Determine the (x, y) coordinate at the center of the cell enclosing the given text.  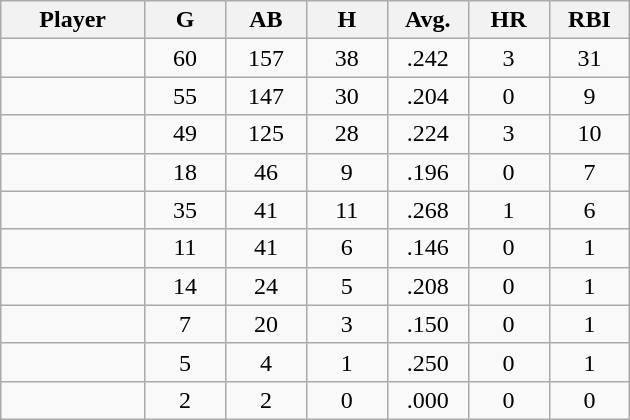
.204 (428, 96)
.224 (428, 134)
AB (266, 20)
.196 (428, 172)
.000 (428, 400)
147 (266, 96)
.242 (428, 58)
125 (266, 134)
4 (266, 362)
.250 (428, 362)
18 (186, 172)
24 (266, 286)
.150 (428, 324)
20 (266, 324)
Player (73, 20)
31 (590, 58)
46 (266, 172)
157 (266, 58)
G (186, 20)
38 (346, 58)
HR (508, 20)
.268 (428, 210)
60 (186, 58)
.208 (428, 286)
H (346, 20)
49 (186, 134)
55 (186, 96)
.146 (428, 248)
30 (346, 96)
Avg. (428, 20)
10 (590, 134)
28 (346, 134)
35 (186, 210)
RBI (590, 20)
14 (186, 286)
